For the text-containing cell, return its midpoint in [x, y] coordinate format. 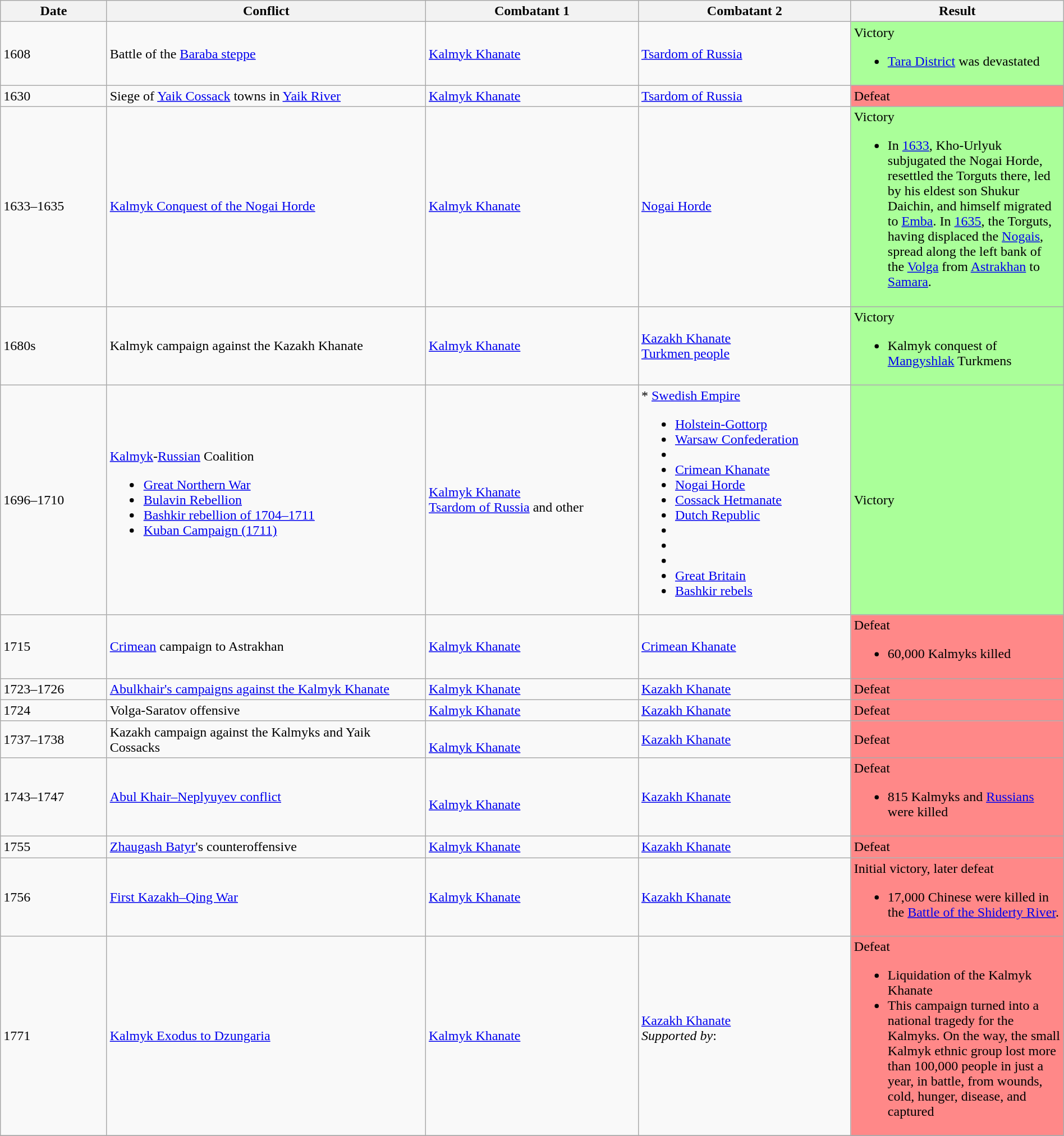
* Swedish Empire Holstein-Gottorp Warsaw Confederation Crimean Khanate Nogai Horde Cossack Hetmanate Dutch Republic Great BritainBashkir rebels [744, 500]
Combatant 2 [744, 11]
Defeat60,000 Kalmyks killed [957, 646]
Zhaugash Batyr's counteroffensive [266, 847]
Abulkhair's campaigns against the Kalmyk Khanate [266, 689]
Combatant 1 [532, 11]
Battle of the Baraba steppe [266, 54]
Defeat815 Kalmyks and Russians were killed [957, 797]
Crimean campaign to Astrakhan [266, 646]
1737–1738 [54, 739]
Volga-Saratov offensive [266, 710]
Date [54, 11]
Conflict [266, 11]
Kazakh KhanateTurkmen people [744, 346]
Kalmyk Conquest of the Nogai Horde [266, 206]
Victory [957, 500]
Kalmyk Exodus to Dzungaria [266, 1036]
Kalmyk-Russian CoalitionGreat Northern WarBulavin RebellionBashkir rebellion of 1704–1711Kuban Campaign (1711) [266, 500]
1630 [54, 96]
First Kazakh–Qing War [266, 896]
Crimean Khanate [744, 646]
1608 [54, 54]
1755 [54, 847]
1724 [54, 710]
Kazakh KhanateSupported by: [744, 1036]
1756 [54, 896]
1696–1710 [54, 500]
Kalmyk campaign against the Kazakh Khanate [266, 346]
1633–1635 [54, 206]
VictoryKalmyk conquest of Mangyshlak Turkmens [957, 346]
Result [957, 11]
1723–1726 [54, 689]
Abul Khair–Neplyuyev conflict [266, 797]
VictoryTara District was devastated [957, 54]
Nogai Horde [744, 206]
Initial victory, later defeat17,000 Chinese were killed in the Battle of the Shiderty River. [957, 896]
1743–1747 [54, 797]
1680s [54, 346]
1715 [54, 646]
Kalmyk Khanate Tsardom of Russia and other [532, 500]
Siege of Yaik Cossack towns in Yaik River [266, 96]
Kazakh campaign against the Kalmyks and Yaik Cossacks [266, 739]
1771 [54, 1036]
